From the cell containing the given text, extract its center point as (x, y) coordinate. 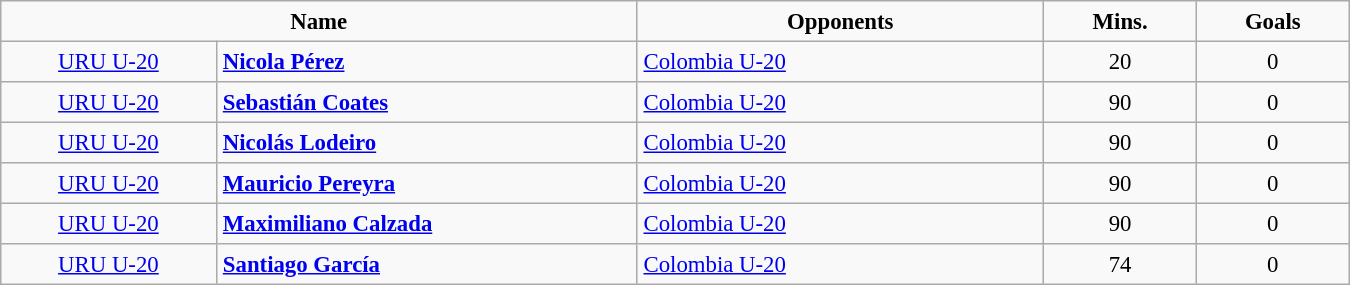
Opponents (840, 21)
Mauricio Pereyra (426, 183)
20 (1120, 61)
Santiago García (426, 264)
Nicolás Lodeiro (426, 142)
74 (1120, 264)
Goals (1272, 21)
Sebastián Coates (426, 102)
Name (319, 21)
Maximiliano Calzada (426, 223)
Nicola Pérez (426, 61)
Mins. (1120, 21)
